Pinpoint the cell where the given text exists, returning its [X, Y] midpoint coordinate. 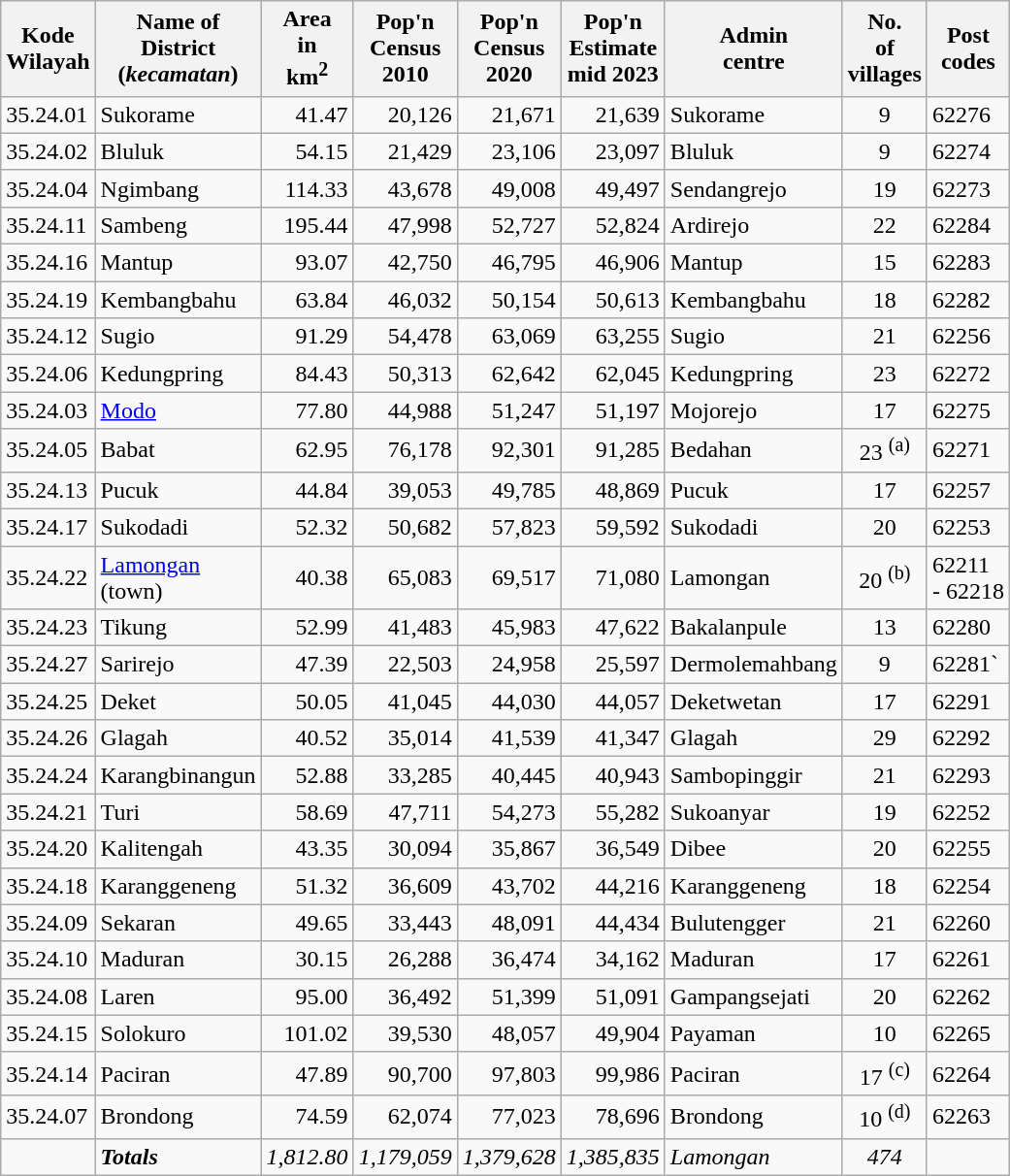
35.24.20 [49, 849]
62260 [968, 923]
44,030 [508, 702]
43,702 [508, 886]
39,053 [406, 490]
52.99 [307, 628]
62262 [968, 996]
36,549 [613, 849]
Lamongan (town) [179, 578]
1,385,835 [613, 1157]
Bakalanpule [753, 628]
Kalitengah [179, 849]
1,812.80 [307, 1157]
92,301 [508, 450]
63,255 [613, 337]
Tikung [179, 628]
Karangbinangun [179, 775]
23 [885, 374]
49,904 [613, 1033]
22,503 [406, 665]
Solokuro [179, 1033]
Kode Wilayah [49, 49]
44,434 [613, 923]
35.24.24 [49, 775]
30.15 [307, 960]
40.52 [307, 738]
62282 [968, 300]
62252 [968, 812]
33,443 [406, 923]
62280 [968, 628]
Ardirejo [753, 225]
51,091 [613, 996]
62291 [968, 702]
35.24.05 [49, 450]
33,285 [406, 775]
Pop'nCensus2010 [406, 49]
35.24.25 [49, 702]
23,097 [613, 151]
1,379,628 [508, 1157]
Sambeng [179, 225]
50.05 [307, 702]
51.32 [307, 886]
35.24.02 [49, 151]
41.47 [307, 114]
62255 [968, 849]
50,682 [406, 527]
62263 [968, 1118]
35,014 [406, 738]
91,285 [613, 450]
Area in km2 [307, 49]
62,045 [613, 374]
49,008 [508, 188]
Name ofDistrict(kecamatan) [179, 49]
59,592 [613, 527]
35.24.15 [49, 1033]
35.24.01 [49, 114]
35.24.09 [49, 923]
Deket [179, 702]
195.44 [307, 225]
51,399 [508, 996]
21,639 [613, 114]
41,483 [406, 628]
Ngimbang [179, 188]
35.24.19 [49, 300]
No.ofvillages [885, 49]
63.84 [307, 300]
90,700 [406, 1073]
71,080 [613, 578]
35.24.16 [49, 263]
62275 [968, 410]
47.39 [307, 665]
35.24.27 [49, 665]
62293 [968, 775]
101.02 [307, 1033]
62256 [968, 337]
10 [885, 1033]
47,998 [406, 225]
35.24.17 [49, 527]
45,983 [508, 628]
62257 [968, 490]
35.24.08 [49, 996]
1,179,059 [406, 1157]
35.24.23 [49, 628]
35,867 [508, 849]
55,282 [613, 812]
20 (b) [885, 578]
62,642 [508, 374]
23,106 [508, 151]
62276 [968, 114]
Dibee [753, 849]
52,824 [613, 225]
20,126 [406, 114]
Payaman [753, 1033]
51,247 [508, 410]
23 (a) [885, 450]
43.35 [307, 849]
48,869 [613, 490]
52,727 [508, 225]
50,613 [613, 300]
Deketwetan [753, 702]
30,094 [406, 849]
57,823 [508, 527]
40.38 [307, 578]
10 (d) [885, 1118]
36,492 [406, 996]
93.07 [307, 263]
15 [885, 263]
36,474 [508, 960]
62253 [968, 527]
69,517 [508, 578]
42,750 [406, 263]
Laren [179, 996]
Bulutengger [753, 923]
62211- 62218 [968, 578]
49.65 [307, 923]
62265 [968, 1033]
62261 [968, 960]
35.24.10 [49, 960]
62292 [968, 738]
40,445 [508, 775]
44,988 [406, 410]
35.24.07 [49, 1118]
Postcodes [968, 49]
35.24.11 [49, 225]
35.24.06 [49, 374]
91.29 [307, 337]
46,795 [508, 263]
Sambopinggir [753, 775]
Sekaran [179, 923]
Bedahan [753, 450]
36,609 [406, 886]
62283 [968, 263]
Modo [179, 410]
24,958 [508, 665]
35.24.21 [49, 812]
62281` [968, 665]
44,216 [613, 886]
47,711 [406, 812]
52.88 [307, 775]
35.24.14 [49, 1073]
76,178 [406, 450]
48,057 [508, 1033]
58.69 [307, 812]
35.24.12 [49, 337]
47.89 [307, 1073]
35.24.26 [49, 738]
34,162 [613, 960]
51,197 [613, 410]
41,347 [613, 738]
62,074 [406, 1118]
47,622 [613, 628]
46,906 [613, 263]
35.24.22 [49, 578]
43,678 [406, 188]
49,785 [508, 490]
62264 [968, 1073]
40,943 [613, 775]
54,478 [406, 337]
Totals [179, 1157]
46,032 [406, 300]
44,057 [613, 702]
114.33 [307, 188]
77.80 [307, 410]
35.24.03 [49, 410]
74.59 [307, 1118]
65,083 [406, 578]
49,497 [613, 188]
50,154 [508, 300]
17 (c) [885, 1073]
62271 [968, 450]
Sarirejo [179, 665]
62.95 [307, 450]
Sendangrejo [753, 188]
95.00 [307, 996]
Pop'nCensus2020 [508, 49]
54.15 [307, 151]
22 [885, 225]
62272 [968, 374]
Turi [179, 812]
35.24.18 [49, 886]
84.43 [307, 374]
13 [885, 628]
29 [885, 738]
21,429 [406, 151]
26,288 [406, 960]
99,986 [613, 1073]
62273 [968, 188]
39,530 [406, 1033]
77,023 [508, 1118]
Dermolemahbang [753, 665]
97,803 [508, 1073]
35.24.04 [49, 188]
48,091 [508, 923]
41,539 [508, 738]
41,045 [406, 702]
35.24.13 [49, 490]
78,696 [613, 1118]
474 [885, 1157]
Pop'nEstimatemid 2023 [613, 49]
Babat [179, 450]
62254 [968, 886]
62274 [968, 151]
63,069 [508, 337]
Admincentre [753, 49]
Sukoanyar [753, 812]
52.32 [307, 527]
21,671 [508, 114]
25,597 [613, 665]
44.84 [307, 490]
54,273 [508, 812]
Gampangsejati [753, 996]
62284 [968, 225]
Mojorejo [753, 410]
50,313 [406, 374]
